Determine the [x, y] coordinate at the center of the cell enclosing the given text.  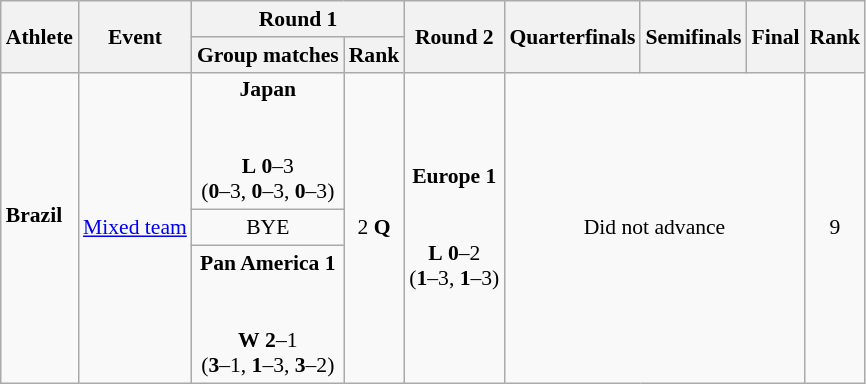
Round 1 [298, 19]
Pan America 1 W 2–1 (3–1, 1–3, 3–2) [268, 315]
Japan L 0–3 (0–3, 0–3, 0–3) [268, 141]
Quarterfinals [572, 36]
Europe 1 L 0–2 (1–3, 1–3) [454, 228]
Did not advance [654, 228]
Mixed team [135, 228]
Round 2 [454, 36]
2 Q [374, 228]
BYE [268, 228]
Group matches [268, 55]
Athlete [40, 36]
Semifinals [693, 36]
Brazil [40, 228]
Event [135, 36]
9 [836, 228]
Final [775, 36]
